Identify which cell holds the provided text, then report its (x, y) central coordinate. 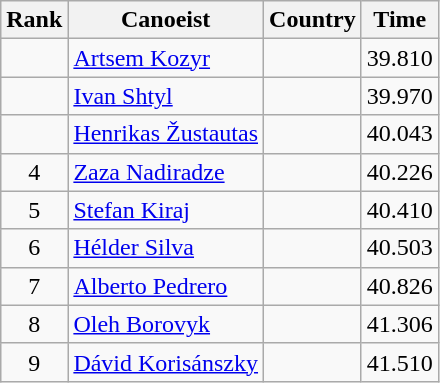
8 (34, 324)
Alberto Pedrero (166, 286)
Rank (34, 20)
Canoeist (166, 20)
4 (34, 172)
40.503 (400, 248)
9 (34, 362)
Time (400, 20)
Ivan Shtyl (166, 96)
40.043 (400, 134)
39.810 (400, 58)
6 (34, 248)
Henrikas Žustautas (166, 134)
Country (313, 20)
40.410 (400, 210)
41.306 (400, 324)
Hélder Silva (166, 248)
5 (34, 210)
Artsem Kozyr (166, 58)
40.826 (400, 286)
40.226 (400, 172)
Stefan Kiraj (166, 210)
Oleh Borovyk (166, 324)
39.970 (400, 96)
7 (34, 286)
41.510 (400, 362)
Zaza Nadiradze (166, 172)
Dávid Korisánszky (166, 362)
